Provide the [X, Y] coordinate of the cell's center where the given text is located.  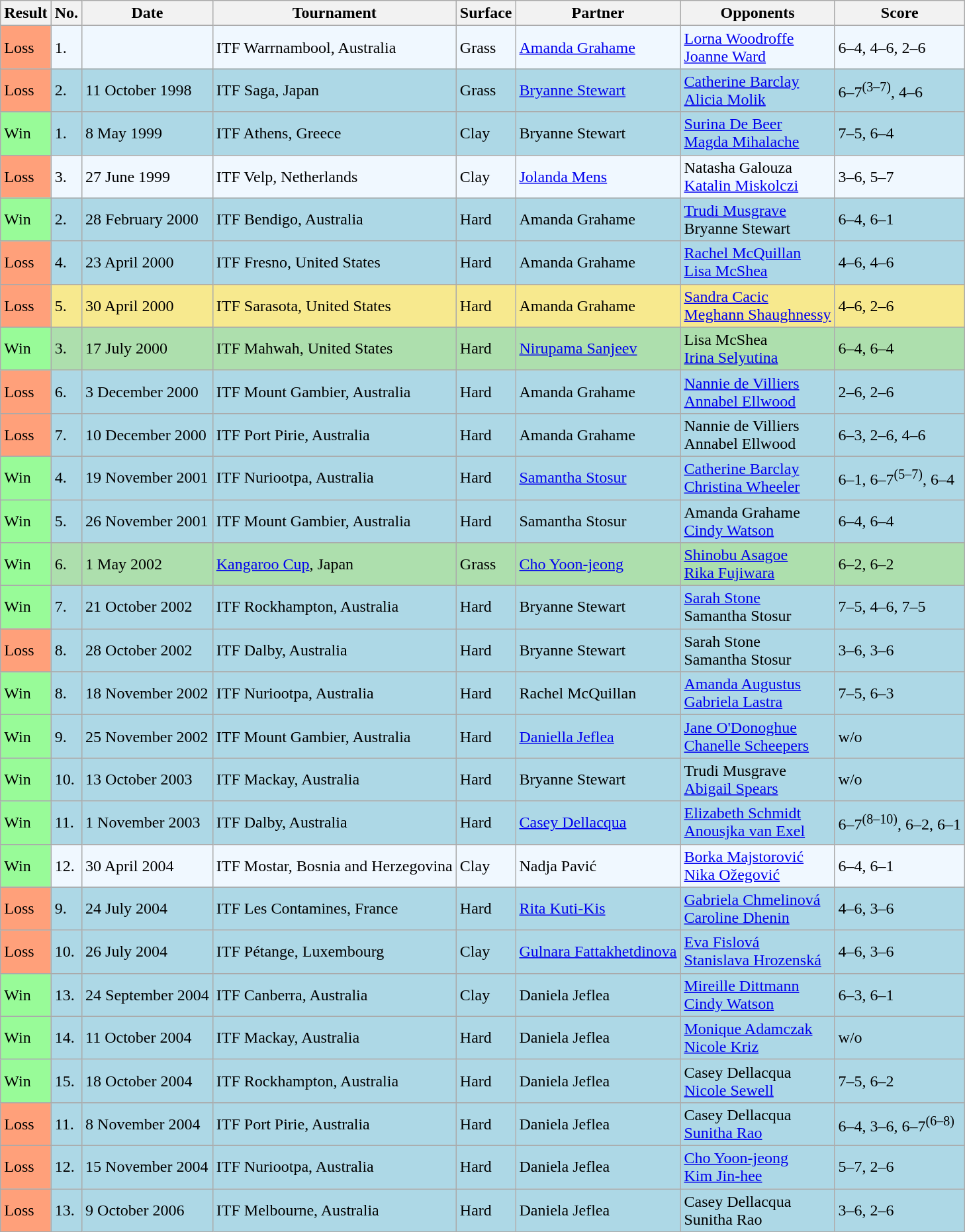
27 June 1999 [148, 176]
15 November 2004 [148, 1166]
3 December 2000 [148, 392]
13 October 2003 [148, 780]
Rachel McQuillan [598, 694]
Jane O'Donoghue Chanelle Scheepers [757, 736]
14. [66, 1038]
7–5, 6–3 [899, 694]
Gulnara Fattakhetdinova [598, 952]
ITF Bendigo, Australia [334, 220]
Daniella Jeflea [598, 736]
25 November 2002 [148, 736]
26 November 2001 [148, 520]
Partner [598, 13]
17 July 2000 [148, 348]
ITF Les Contamines, France [334, 908]
Nadja Pavić [598, 866]
24 July 2004 [148, 908]
7–5, 6–4 [899, 134]
11 October 2004 [148, 1038]
6–4, 4–6, 2–6 [899, 48]
8 November 2004 [148, 1124]
Monique Adamczak Nicole Kriz [757, 1038]
Natasha Galouza Katalin Miskolczi [757, 176]
4–6, 4–6 [899, 262]
7–5, 6–2 [899, 1080]
3–6, 5–7 [899, 176]
Result [26, 13]
9 October 2006 [148, 1210]
6–4, 3–6, 6–7(6–8) [899, 1124]
7–5, 4–6, 7–5 [899, 608]
5–7, 2–6 [899, 1166]
28 October 2002 [148, 650]
Surface [486, 13]
28 February 2000 [148, 220]
ITF Mahwah, United States [334, 348]
ITF Velp, Netherlands [334, 176]
18 October 2004 [148, 1080]
4–6, 2–6 [899, 306]
Rita Kuti-Kis [598, 908]
ITF Melbourne, Australia [334, 1210]
ITF Fresno, United States [334, 262]
Rachel McQuillan Lisa McShea [757, 262]
Amanda Augustus Gabriela Lastra [757, 694]
6–7(8–10), 6–2, 6–1 [899, 822]
Elizabeth Schmidt Anousjka van Exel [757, 822]
24 September 2004 [148, 994]
Casey Dellacqua Nicole Sewell [757, 1080]
26 July 2004 [148, 952]
Trudi Musgrave Abigail Spears [757, 780]
30 April 2004 [148, 866]
Cho Yoon-jeong Kim Jin-hee [757, 1166]
1 May 2002 [148, 564]
Borka Majstorović Nika Ožegović [757, 866]
Lisa McShea Irina Selyutina [757, 348]
ITF Sarasota, United States [334, 306]
Score [899, 13]
Trudi Musgrave Bryanne Stewart [757, 220]
ITF Athens, Greece [334, 134]
Eva Fislová Stanislava Hrozenská [757, 952]
No. [66, 13]
6–3, 2–6, 4–6 [899, 434]
Catherine Barclay Alicia Molik [757, 90]
6–7(3–7), 4–6 [899, 90]
21 October 2002 [148, 608]
2–6, 2–6 [899, 392]
Tournament [334, 13]
19 November 2001 [148, 478]
Mireille Dittmann Cindy Watson [757, 994]
6–1, 6–7(5–7), 6–4 [899, 478]
Shinobu Asagoe Rika Fujiwara [757, 564]
Date [148, 13]
6–2, 6–2 [899, 564]
Gabriela Chmelinová Caroline Dhenin [757, 908]
3–6, 3–6 [899, 650]
ITF Canberra, Australia [334, 994]
3–6, 2–6 [899, 1210]
Casey Dellacqua [598, 822]
Surina De Beer Magda Mihalache [757, 134]
ITF Mostar, Bosnia and Herzegovina [334, 866]
23 April 2000 [148, 262]
6–3, 6–1 [899, 994]
ITF Saga, Japan [334, 90]
30 April 2000 [148, 306]
8 May 1999 [148, 134]
ITF Warrnambool, Australia [334, 48]
Lorna Woodroffe Joanne Ward [757, 48]
11 October 1998 [148, 90]
Kangaroo Cup, Japan [334, 564]
ITF Pétange, Luxembourg [334, 952]
Sandra Cacic Meghann Shaughnessy [757, 306]
Opponents [757, 13]
18 November 2002 [148, 694]
10 December 2000 [148, 434]
Jolanda Mens [598, 176]
Amanda Grahame Cindy Watson [757, 520]
Nirupama Sanjeev [598, 348]
15. [66, 1080]
1 November 2003 [148, 822]
Catherine Barclay Christina Wheeler [757, 478]
Cho Yoon-jeong [598, 564]
